Output the (X, Y) coordinate of the center of the cell containing the given text.  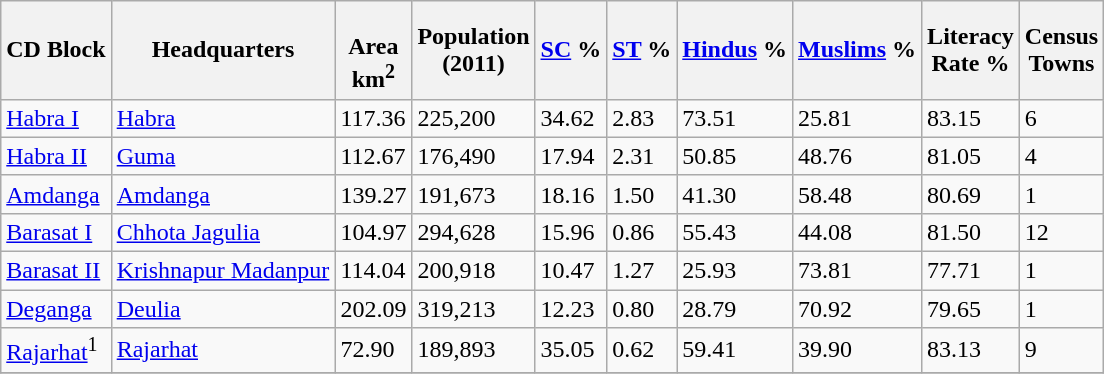
58.48 (858, 194)
112.67 (374, 156)
10.47 (571, 271)
294,628 (474, 232)
72.90 (374, 350)
81.05 (971, 156)
Habra I (56, 118)
0.86 (642, 232)
48.76 (858, 156)
225,200 (474, 118)
73.51 (735, 118)
189,893 (474, 350)
2.83 (642, 118)
25.93 (735, 271)
Hindus % (735, 50)
0.62 (642, 350)
80.69 (971, 194)
Barasat II (56, 271)
70.92 (858, 309)
Literacy Rate % (971, 50)
200,918 (474, 271)
83.15 (971, 118)
ST % (642, 50)
176,490 (474, 156)
Guma (223, 156)
55.43 (735, 232)
59.41 (735, 350)
Population(2011) (474, 50)
2.31 (642, 156)
18.16 (571, 194)
4 (1061, 156)
44.08 (858, 232)
CensusTowns (1061, 50)
73.81 (858, 271)
139.27 (374, 194)
202.09 (374, 309)
25.81 (858, 118)
Habra (223, 118)
Headquarters (223, 50)
Deganga (56, 309)
114.04 (374, 271)
50.85 (735, 156)
9 (1061, 350)
35.05 (571, 350)
6 (1061, 118)
83.13 (971, 350)
Areakm2 (374, 50)
Barasat I (56, 232)
0.80 (642, 309)
39.90 (858, 350)
12.23 (571, 309)
79.65 (971, 309)
1.50 (642, 194)
12 (1061, 232)
Habra II (56, 156)
Muslims % (858, 50)
41.30 (735, 194)
34.62 (571, 118)
1.27 (642, 271)
Krishnapur Madanpur (223, 271)
104.97 (374, 232)
Chhota Jagulia (223, 232)
15.96 (571, 232)
28.79 (735, 309)
Rajarhat1 (56, 350)
117.36 (374, 118)
17.94 (571, 156)
SC % (571, 50)
191,673 (474, 194)
319,213 (474, 309)
CD Block (56, 50)
81.50 (971, 232)
Deulia (223, 309)
Rajarhat (223, 350)
77.71 (971, 271)
